Return [x, y] of the center of cell containing provided text 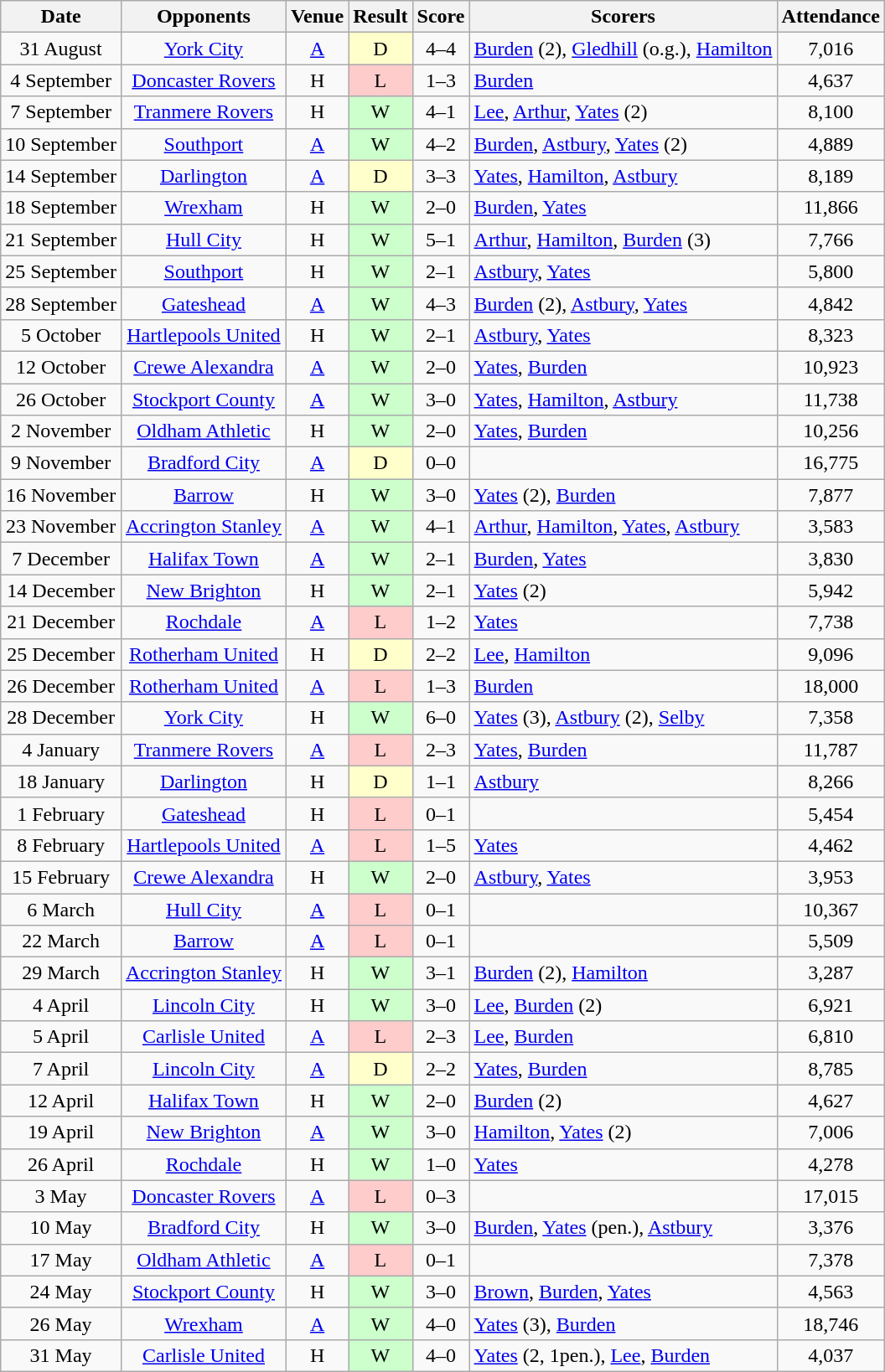
4,637 [831, 80]
Yates (2, 1pen.), Lee, Burden [624, 1355]
21 December [61, 622]
22 March [61, 941]
6–0 [441, 718]
4,889 [831, 144]
10 May [61, 1228]
3–3 [441, 176]
4,842 [831, 303]
0–0 [441, 463]
1–0 [441, 1164]
4,627 [831, 1101]
5,800 [831, 271]
4 September [61, 80]
10,367 [831, 909]
3–1 [441, 973]
Venue [317, 17]
Burden (2), Hamilton [624, 973]
7,378 [831, 1260]
Burden, Astbury, Yates (2) [624, 144]
1 February [61, 813]
Yates (3), Burden [624, 1323]
7,738 [831, 622]
31 August [61, 49]
16 November [61, 495]
4–2 [441, 144]
18,746 [831, 1323]
2 November [61, 431]
Lee, Burden [624, 1037]
Astbury [624, 781]
Arthur, Hamilton, Burden (3) [624, 240]
3,953 [831, 877]
26 May [61, 1323]
10,256 [831, 431]
Lee, Arthur, Yates (2) [624, 112]
26 October [61, 400]
Burden (2), Gledhill (o.g.), Hamilton [624, 49]
4 April [61, 1005]
8 February [61, 845]
1–2 [441, 622]
28 September [61, 303]
17,015 [831, 1196]
5 October [61, 335]
6 March [61, 909]
7,016 [831, 49]
17 May [61, 1260]
11,738 [831, 400]
25 September [61, 271]
8,100 [831, 112]
3 May [61, 1196]
Hamilton, Yates (2) [624, 1132]
Attendance [831, 17]
19 April [61, 1132]
26 April [61, 1164]
10,923 [831, 367]
18,000 [831, 686]
Lee, Burden (2) [624, 1005]
10 September [61, 144]
7,877 [831, 495]
4–3 [441, 303]
3,376 [831, 1228]
7 September [61, 112]
3,830 [831, 559]
3,583 [831, 527]
18 September [61, 208]
Yates (2), Burden [624, 495]
7,358 [831, 718]
5–1 [441, 240]
7,006 [831, 1132]
Burden (2), Astbury, Yates [624, 303]
9,096 [831, 654]
12 April [61, 1101]
6,810 [831, 1037]
1–5 [441, 845]
Score [441, 17]
4 January [61, 750]
4–4 [441, 49]
29 March [61, 973]
0–3 [441, 1196]
18 January [61, 781]
1–1 [441, 781]
Burden (2) [624, 1101]
14 September [61, 176]
Burden, Yates (pen.), Astbury [624, 1228]
Scorers [624, 17]
15 February [61, 877]
Lee, Hamilton [624, 654]
4,278 [831, 1164]
31 May [61, 1355]
24 May [61, 1292]
8,266 [831, 781]
8,323 [831, 335]
Result [380, 17]
8,189 [831, 176]
14 December [61, 591]
Date [61, 17]
11,866 [831, 208]
12 October [61, 367]
8,785 [831, 1069]
3,287 [831, 973]
Opponents [203, 17]
Brown, Burden, Yates [624, 1292]
5 April [61, 1037]
4,037 [831, 1355]
4,563 [831, 1292]
Arthur, Hamilton, Yates, Astbury [624, 527]
23 November [61, 527]
7,766 [831, 240]
28 December [61, 718]
5,942 [831, 591]
4,462 [831, 845]
Yates (2) [624, 591]
7 April [61, 1069]
5,454 [831, 813]
26 December [61, 686]
21 September [61, 240]
Yates (3), Astbury (2), Selby [624, 718]
7 December [61, 559]
16,775 [831, 463]
11,787 [831, 750]
6,921 [831, 1005]
25 December [61, 654]
9 November [61, 463]
5,509 [831, 941]
